Detect which cell encompasses the target text, then output its [x, y] center coordinate. 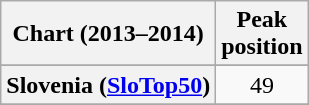
Chart (2013–2014) [108, 34]
Slovenia (SloTop50) [108, 85]
49 [262, 85]
Peakposition [262, 34]
